Output the [x, y] coordinate of the center of the cell containing the given text.  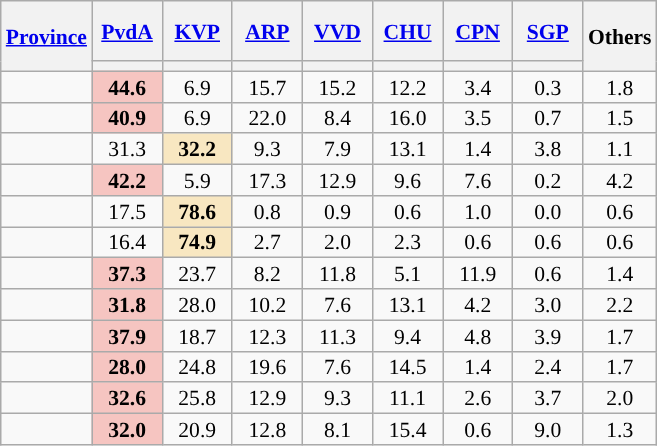
37.3 [127, 274]
23.7 [197, 274]
3.5 [478, 118]
0.9 [337, 212]
10.2 [267, 304]
32.6 [127, 398]
2.2 [620, 304]
12.2 [408, 86]
11.8 [337, 274]
0.7 [548, 118]
8.2 [267, 274]
16.4 [127, 242]
2.7 [267, 242]
12.8 [267, 430]
7.9 [337, 150]
31.8 [127, 304]
2.4 [548, 366]
3.7 [548, 398]
31.3 [127, 150]
37.9 [127, 336]
3.8 [548, 150]
32.0 [127, 430]
9.0 [548, 430]
5.9 [197, 180]
3.9 [548, 336]
2.6 [478, 398]
15.4 [408, 430]
1.3 [620, 430]
1.5 [620, 118]
15.2 [337, 86]
4.8 [478, 336]
0.3 [548, 86]
1.0 [478, 212]
11.3 [337, 336]
8.1 [337, 430]
CPN [478, 31]
11.9 [478, 274]
78.6 [197, 212]
14.5 [408, 366]
22.0 [267, 118]
11.1 [408, 398]
1.8 [620, 86]
1.1 [620, 150]
8.4 [337, 118]
0.8 [267, 212]
SGP [548, 31]
32.2 [197, 150]
19.6 [267, 366]
KVP [197, 31]
44.6 [127, 86]
16.0 [408, 118]
9.6 [408, 180]
PvdA [127, 31]
VVD [337, 31]
Province [46, 36]
15.7 [267, 86]
ARP [267, 31]
9.4 [408, 336]
25.8 [197, 398]
17.3 [267, 180]
18.7 [197, 336]
2.3 [408, 242]
24.8 [197, 366]
5.1 [408, 274]
3.4 [478, 86]
40.9 [127, 118]
20.9 [197, 430]
17.5 [127, 212]
CHU [408, 31]
42.2 [127, 180]
12.3 [267, 336]
3.0 [548, 304]
74.9 [197, 242]
0.2 [548, 180]
0.0 [548, 212]
Others [620, 36]
